Return the [X, Y] coordinate for the center point of the cell that contains the specified text.  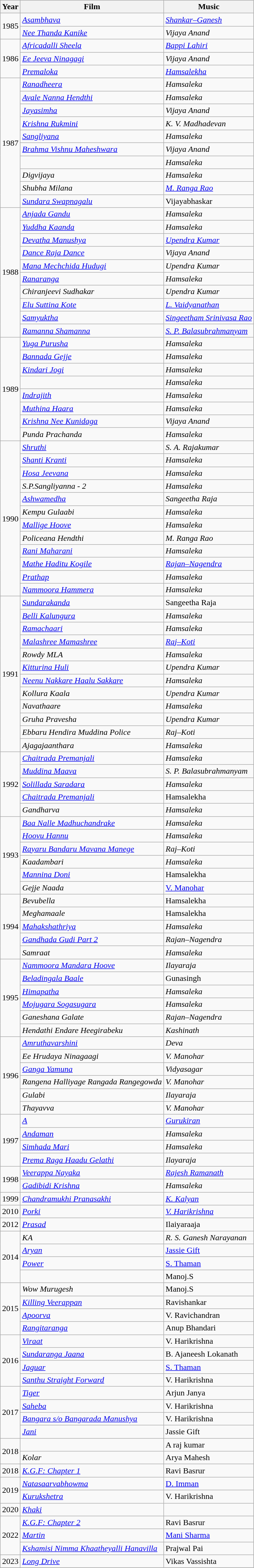
S.P.Sangliyanna - 2 [92, 486]
1988 [10, 272]
Shubha Milana [92, 188]
Anup Bhandari [209, 1328]
D. Imman [209, 1484]
L. Vaidyanathan [209, 305]
Ajagajaanthara [92, 745]
Ganeshana Galate [92, 1017]
Brahma Vishnu Maheshwara [92, 149]
Yuga Purusha [92, 343]
Mojugara Sogasugara [92, 1004]
Deva [209, 1043]
Ilaiyaraaja [209, 1225]
Nee Thanda Kanike [92, 33]
Muthina Haara [92, 408]
Gandharva [92, 810]
Bangara s/o Bangarada Manushya [92, 1419]
1994 [10, 926]
2016 [10, 1360]
Hoovu Hannu [92, 836]
Vidyasagar [209, 1069]
Rangitaranga [92, 1328]
Power [92, 1263]
Ebbaru Hendira Muddina Police [92, 732]
Gurukiran [209, 1121]
Thayavva [92, 1108]
Vijayabhaskar [209, 201]
Prathap [92, 577]
Asambhava [92, 20]
Kollura Kaala [92, 693]
Prajwal Pai [209, 1548]
Nammoora Hammera [92, 590]
Rajesh Ramanath [209, 1173]
Ranadheera [92, 84]
1986 [10, 59]
2022 [10, 1535]
Nammoora Mandara Hoove [92, 965]
2019 [10, 1490]
1987 [10, 143]
Africadalli Sheela [92, 46]
Krishna Rukmini [92, 123]
Kashinath [209, 1030]
Baa Nalle Madhuchandrake [92, 823]
Year [10, 7]
Rayaru Bandaru Mavana Manege [92, 849]
Kindari Jogi [92, 369]
Malashree Mamashree [92, 642]
Kshamisi Nimma Khaatheyalli Hanavilla [92, 1548]
1996 [10, 1076]
Chandramukhi Pranasakhi [92, 1198]
Ramachaari [92, 629]
Devatha Manushya [92, 240]
A [92, 1121]
Prasad [92, 1225]
Belli Kalungura [92, 616]
Music [209, 7]
Shanti Kranti [92, 460]
Samyuktha [92, 318]
2010 [10, 1212]
Meghamaale [92, 914]
Sundara Swapnagalu [92, 201]
Kolar [92, 1458]
Jaguar [92, 1367]
Chiranjeevi Sudhakar [92, 292]
Mannina Doni [92, 875]
Amruthavarshini [92, 1043]
2020 [10, 1509]
Hendathi Endare Heegirabeku [92, 1030]
V. Ravichandran [209, 1315]
Santhu Straight Forward [92, 1380]
Killing Veerappan [92, 1302]
2015 [10, 1309]
Ganga Yamuna [92, 1069]
2017 [10, 1412]
Punda Prachanda [92, 434]
Apoorva [92, 1315]
Solillada Saradara [92, 784]
Ramanna Shamanna [92, 330]
Porki [92, 1212]
2023 [10, 1561]
Mallige Hoove [92, 525]
Bannada Gejje [92, 356]
Avale Nanna Hendthi [92, 97]
Himapatha [92, 991]
Sangliyana [92, 136]
1999 [10, 1198]
Ee Jeeva Ninagagi [92, 59]
K.G.F: Chapter 1 [92, 1471]
Jayasimha [92, 110]
Long Drive [92, 1561]
R. S. Ganesh Narayanan [209, 1238]
Mani Sharma [209, 1535]
1993 [10, 855]
Khaki [92, 1509]
2014 [10, 1257]
Mahakshathriya [92, 926]
Gulabi [92, 1095]
Mana Mechchida Hudugi [92, 266]
Sundarakanda [92, 603]
Shruthi [92, 447]
Neenu Nakkare Haalu Sakkare [92, 680]
Prema Raga Haadu Gelathi [92, 1160]
Wow Murugesh [92, 1289]
1985 [10, 26]
Policeana Hendthi [92, 538]
Film [92, 7]
Kurukshetra [92, 1497]
Veerappa Nayaka [92, 1173]
Arjun Janya [209, 1393]
S. A. Rajakumar [209, 447]
1991 [10, 674]
Singeetham Srinivasa Rao [209, 318]
K.G.F: Chapter 2 [92, 1522]
Shankar–Ganesh [209, 20]
Martin [92, 1535]
Ravishankar [209, 1302]
Arya Mahesh [209, 1458]
Dance Raja Dance [92, 253]
Krishna Nee Kunidaga [92, 421]
2012 [10, 1225]
Navathaare [92, 706]
1995 [10, 998]
Vikas Vassishta [209, 1561]
Gejje Naada [92, 888]
Rowdy MLA [92, 654]
Natasaarvabhowma [92, 1484]
1992 [10, 784]
Gruha Pravesha [92, 719]
Anjada Gandu [92, 214]
Jani [92, 1432]
Indrajith [92, 395]
1990 [10, 519]
Mathe Haditu Kogile [92, 564]
Premaloka [92, 71]
Ee Hrudaya Ninagaagi [92, 1056]
Kaadambari [92, 862]
K. Kalyan [209, 1198]
Aryan [92, 1250]
Kempu Gulaabi [92, 512]
B. Ajaneesh Lokanath [209, 1354]
Samraat [92, 952]
Rani Maharani [92, 551]
Bappi Lahiri [209, 46]
Muddina Maava [92, 771]
Elu Suttina Kote [92, 305]
Sundaranga Jaana [92, 1354]
Digvijaya [92, 175]
Kitturina Huli [92, 667]
Rangena Halliyage Rangada Rangegowda [92, 1082]
Gunasingh [209, 978]
Viraat [92, 1341]
K. V. Madhadevan [209, 123]
Gandhada Gudi Part 2 [92, 939]
Hosa Jeevana [92, 473]
1989 [10, 389]
KA [92, 1238]
Beladingala Baale [92, 978]
Gadibidi Krishna [92, 1185]
Yuddha Kaanda [92, 227]
Simhada Mari [92, 1147]
A raj kumar [209, 1445]
Bevubella [92, 901]
Andaman [92, 1134]
Saheba [92, 1406]
Tiger [92, 1393]
1997 [10, 1140]
Ashwamedha [92, 499]
1998 [10, 1179]
Ranaranga [92, 279]
